For the text-containing cell, return its midpoint in (x, y) coordinate format. 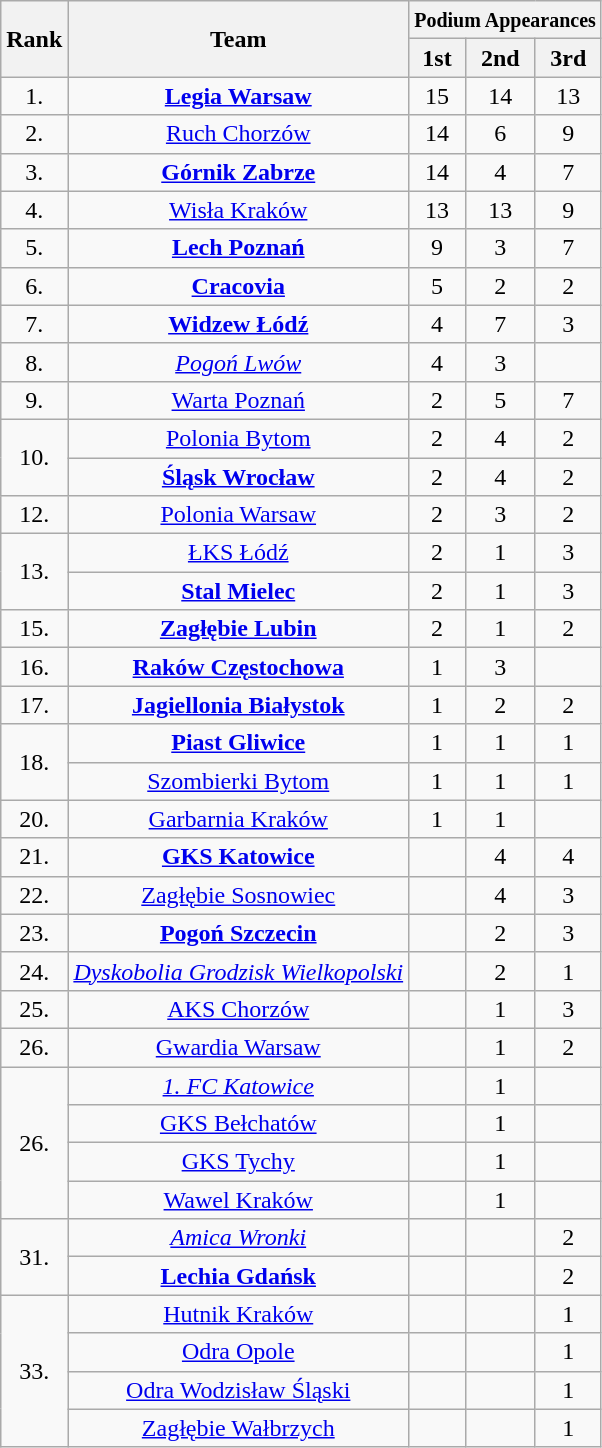
Wisła Kraków (238, 210)
18. (34, 762)
15. (34, 629)
8. (34, 362)
1. (34, 96)
17. (34, 705)
GKS Bełchatów (238, 1124)
Odra Wodzisław Śląski (238, 1390)
Lech Poznań (238, 248)
Lechia Gdańsk (238, 1276)
1st (438, 58)
31. (34, 1257)
Gwardia Warsaw (238, 1047)
Garbarnia Kraków (238, 819)
9. (34, 400)
Jagiellonia Białystok (238, 705)
10. (34, 457)
1. FC Katowice (238, 1085)
2nd (500, 58)
Raków Częstochowa (238, 667)
6. (34, 286)
Polonia Warsaw (238, 515)
ŁKS Łódź (238, 553)
Amica Wronki (238, 1238)
16. (34, 667)
Stal Mielec (238, 591)
24. (34, 971)
Wawel Kraków (238, 1200)
Dyskobolia Grodzisk Wielkopolski (238, 971)
GKS Katowice (238, 857)
Polonia Bytom (238, 438)
25. (34, 1009)
5. (34, 248)
Widzew Łódź (238, 324)
20. (34, 819)
Zagłębie Lubin (238, 629)
Zagłębie Wałbrzych (238, 1428)
Śląsk Wrocław (238, 477)
Podium Appearances (506, 20)
Szombierki Bytom (238, 781)
3. (34, 172)
Team (238, 39)
22. (34, 895)
2. (34, 134)
Legia Warsaw (238, 96)
Rank (34, 39)
Pogoń Lwów (238, 362)
Piast Gliwice (238, 743)
Górnik Zabrze (238, 172)
6 (500, 134)
Hutnik Kraków (238, 1314)
Odra Opole (238, 1352)
23. (34, 933)
Cracovia (238, 286)
Pogoń Szczecin (238, 933)
Ruch Chorzów (238, 134)
Zagłębie Sosnowiec (238, 895)
12. (34, 515)
21. (34, 857)
13. (34, 572)
7. (34, 324)
33. (34, 1371)
AKS Chorzów (238, 1009)
15 (438, 96)
3rd (568, 58)
Warta Poznań (238, 400)
4. (34, 210)
GKS Tychy (238, 1162)
